Scan for the cell matching the given text and deliver its [X, Y] coordinate at center. 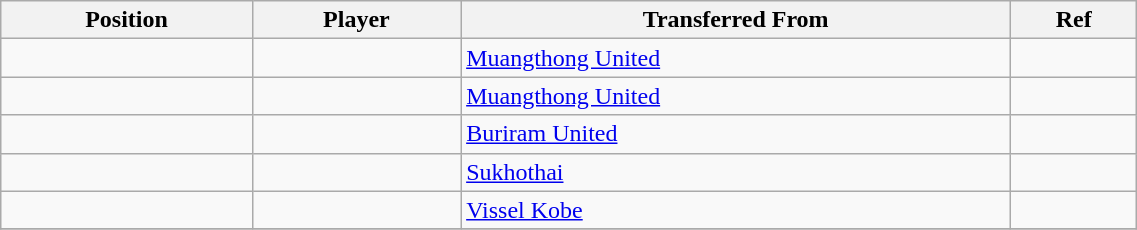
Buriram United [736, 134]
Vissel Kobe [736, 210]
Player [356, 20]
Position [126, 20]
Ref [1074, 20]
Sukhothai [736, 172]
Transferred From [736, 20]
